Determine the (x, y) coordinate at the center of the cell enclosing the given text.  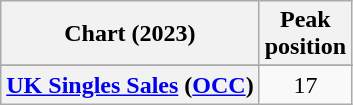
UK Singles Sales (OCC) (130, 85)
Chart (2023) (130, 34)
17 (305, 85)
Peakposition (305, 34)
